From the cell containing the given text, extract its center point as (x, y) coordinate. 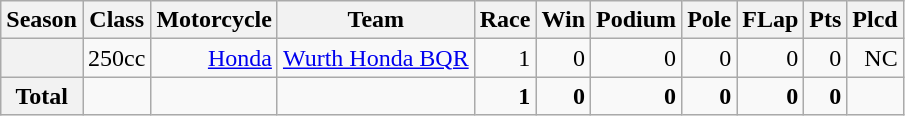
NC (875, 58)
FLap (770, 20)
Honda (214, 58)
Wurth Honda BQR (376, 58)
Pole (710, 20)
Plcd (875, 20)
Team (376, 20)
Pts (826, 20)
Class (116, 20)
250cc (116, 58)
Season (42, 20)
Total (42, 96)
Motorcycle (214, 20)
Race (505, 20)
Win (564, 20)
Podium (636, 20)
